Scan for the cell matching the given text and deliver its (X, Y) coordinate at center. 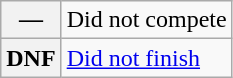
Did not finish (146, 58)
— (31, 20)
Did not compete (146, 20)
DNF (31, 58)
